Provide the [x, y] coordinate of the cell's center where the given text is located.  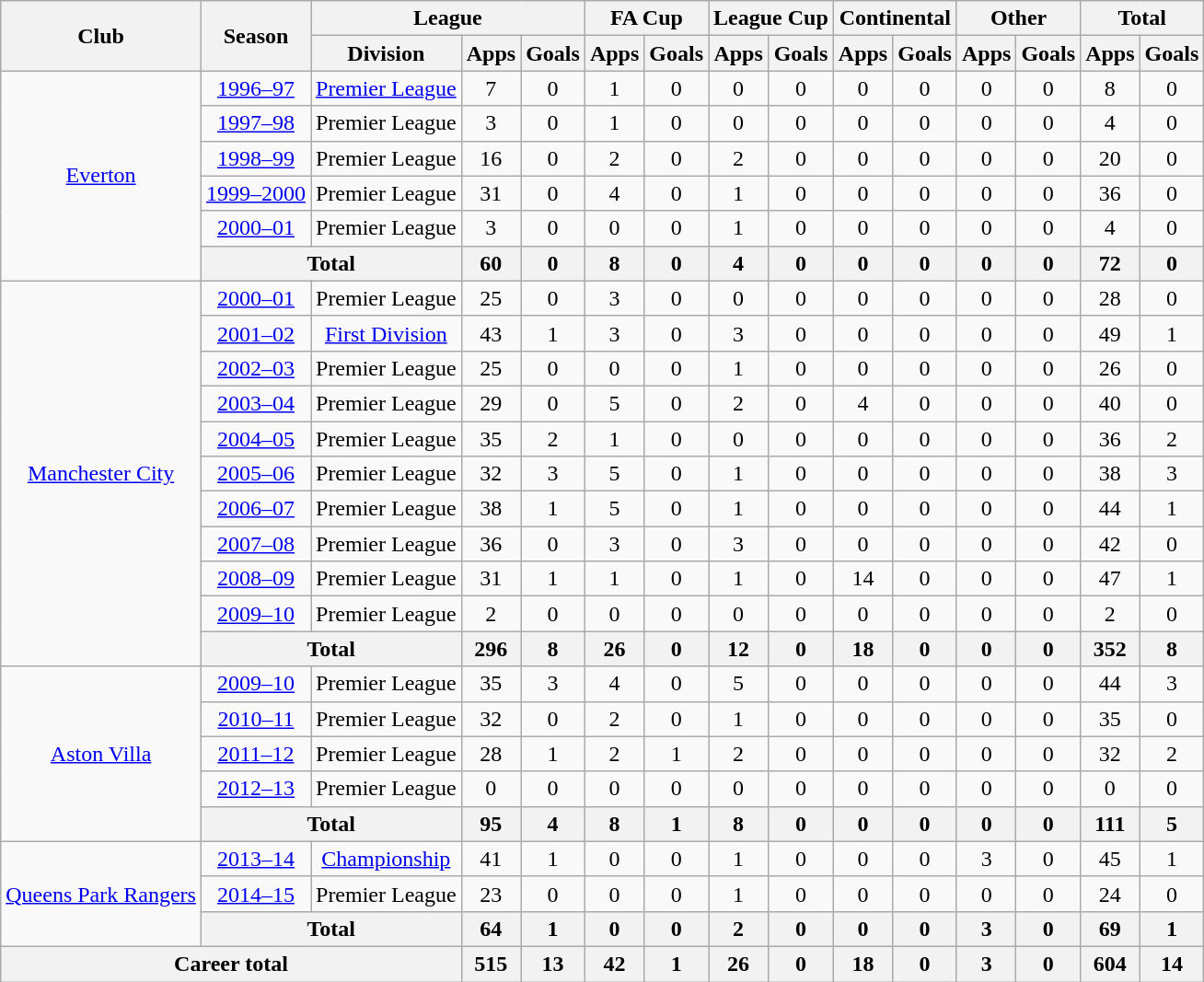
Season [256, 36]
49 [1110, 333]
Aston Villa [101, 754]
Queens Park Rangers [101, 894]
43 [491, 333]
2003–04 [256, 403]
2010–11 [256, 719]
2002–03 [256, 368]
23 [491, 894]
2008–09 [256, 579]
2014–15 [256, 894]
29 [491, 403]
1997–98 [256, 123]
Manchester City [101, 473]
League [448, 18]
First Division [387, 333]
69 [1110, 929]
60 [491, 263]
Everton [101, 176]
604 [1110, 964]
FA Cup [646, 18]
16 [491, 158]
47 [1110, 579]
2004–05 [256, 439]
2011–12 [256, 754]
1996–97 [256, 88]
2006–07 [256, 509]
1998–99 [256, 158]
2012–13 [256, 789]
64 [491, 929]
Continental [895, 18]
72 [1110, 263]
Other [1018, 18]
352 [1110, 649]
Division [387, 53]
12 [738, 649]
41 [491, 859]
45 [1110, 859]
2013–14 [256, 859]
20 [1110, 158]
111 [1110, 824]
515 [491, 964]
7 [491, 88]
13 [553, 964]
League Cup [771, 18]
Career total [231, 964]
95 [491, 824]
2001–02 [256, 333]
40 [1110, 403]
1999–2000 [256, 193]
296 [491, 649]
2005–06 [256, 474]
24 [1110, 894]
Club [101, 36]
Championship [387, 859]
2007–08 [256, 544]
